Detect which cell encompasses the target text, then output its (X, Y) center coordinate. 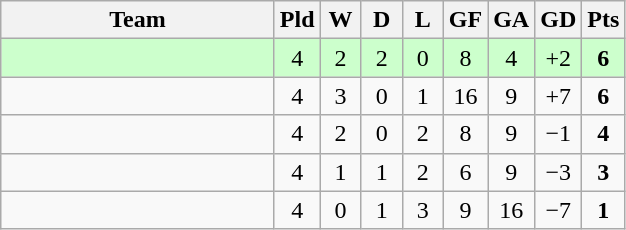
+7 (558, 96)
GD (558, 20)
GA (512, 20)
−3 (558, 172)
Pld (297, 20)
Team (138, 20)
GF (465, 20)
−7 (558, 210)
L (422, 20)
Pts (604, 20)
W (340, 20)
−1 (558, 134)
+2 (558, 58)
D (382, 20)
